For the text-containing cell, return its midpoint in [X, Y] coordinate format. 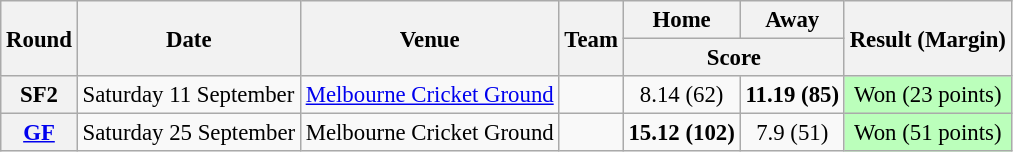
Saturday 25 September [188, 133]
Saturday 11 September [188, 95]
7.9 (51) [792, 133]
Home [682, 20]
15.12 (102) [682, 133]
Result (Margin) [928, 38]
GF [39, 133]
Date [188, 38]
Won (23 points) [928, 95]
Score [734, 58]
Round [39, 38]
Team [591, 38]
Won (51 points) [928, 133]
Venue [430, 38]
8.14 (62) [682, 95]
Away [792, 20]
11.19 (85) [792, 95]
SF2 [39, 95]
